Locate the cell with the specified text and output its [X, Y] center coordinate. 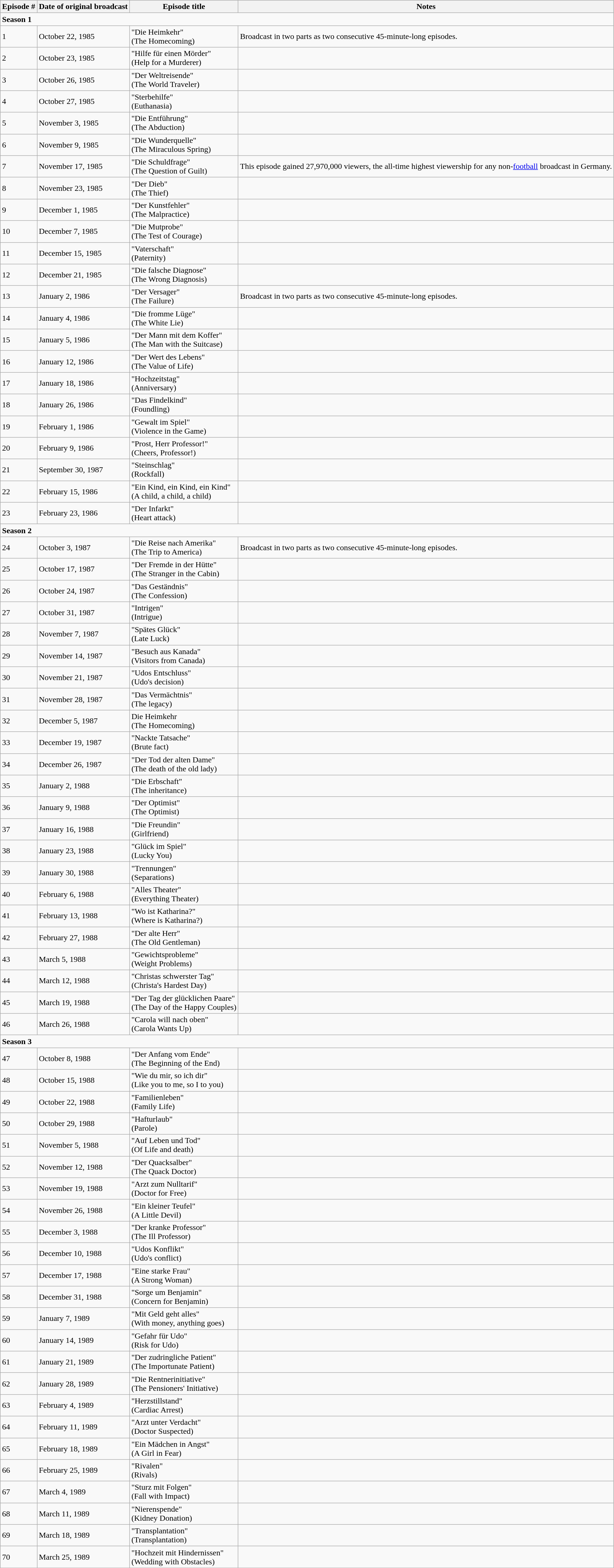
"Hilfe für einen Mörder"(Help for a Murderer) [184, 58]
October 17, 1987 [83, 569]
34 [19, 764]
October 26, 1985 [83, 80]
January 16, 1988 [83, 829]
61 [19, 1362]
"Die Wunderquelle"(The Miraculous Spring) [184, 145]
50 [19, 1124]
23 [19, 513]
January 30, 1988 [83, 873]
"Wo ist Katharina?"(Where is Katharina?) [184, 916]
5 [19, 123]
February 13, 1988 [83, 916]
29 [19, 656]
"Die Rentnerinitiative"(The Pensioners' Initiative) [184, 1383]
December 17, 1988 [83, 1275]
53 [19, 1188]
"Trennungen"(Separations) [184, 873]
"Der Quacksalber"(The Quack Doctor) [184, 1167]
38 [19, 851]
"Christas schwerster Tag"(Christa's Hardest Day) [184, 981]
January 21, 1989 [83, 1362]
41 [19, 916]
"Gefahr für Udo"(Risk for Udo) [184, 1340]
"Herzstillstand"(Cardiac Arrest) [184, 1405]
January 28, 1989 [83, 1383]
"Die Heimkehr"(The Homecoming) [184, 37]
"Rivalen"(Rivals) [184, 1470]
"Der Optimist"(The Optimist) [184, 807]
"Der Tag der glücklichen Paare"(The Day of the Happy Couples) [184, 1002]
December 7, 1985 [83, 231]
"Besuch aus Kanada"(Visitors from Canada) [184, 656]
40 [19, 894]
January 7, 1989 [83, 1319]
31 [19, 699]
62 [19, 1383]
November 17, 1985 [83, 167]
March 11, 1989 [83, 1513]
February 18, 1989 [83, 1449]
This episode gained 27,970,000 viewers, the all-time highest viewership for any non-football broadcast in Germany. [426, 167]
35 [19, 786]
8 [19, 188]
January 2, 1986 [83, 296]
12 [19, 275]
"Die Entführung"(The Abduction) [184, 123]
October 29, 1988 [83, 1124]
60 [19, 1340]
17 [19, 383]
January 26, 1986 [83, 405]
69 [19, 1535]
November 7, 1987 [83, 634]
November 5, 1988 [83, 1145]
14 [19, 318]
October 22, 1988 [83, 1102]
February 11, 1989 [83, 1427]
67 [19, 1492]
4 [19, 101]
47 [19, 1058]
February 23, 1986 [83, 513]
15 [19, 340]
43 [19, 959]
52 [19, 1167]
"Der kranke Professor"(The Ill Professor) [184, 1232]
January 14, 1989 [83, 1340]
68 [19, 1513]
26 [19, 591]
33 [19, 743]
"Nierenspende"(Kidney Donation) [184, 1513]
October 24, 1987 [83, 591]
2 [19, 58]
20 [19, 448]
10 [19, 231]
November 12, 1988 [83, 1167]
"Spätes Glück"(Late Luck) [184, 634]
"Der Mann mit dem Koffer"(The Man with the Suitcase) [184, 340]
48 [19, 1080]
"Die fromme Lüge"(The White Lie) [184, 318]
"Die Erbschaft"(The inheritance) [184, 786]
November 21, 1987 [83, 677]
"Der Wert des Lebens"(The Value of Life) [184, 362]
"Sturz mit Folgen"(Fall with Impact) [184, 1492]
46 [19, 1024]
"Der Versager"(The Failure) [184, 296]
57 [19, 1275]
October 22, 1985 [83, 37]
64 [19, 1427]
42 [19, 937]
October 23, 1985 [83, 58]
January 18, 1986 [83, 383]
November 14, 1987 [83, 656]
Episode title [184, 7]
"Glück im Spiel"(Lucky You) [184, 851]
"Der alte Herr"(The Old Gentleman) [184, 937]
January 12, 1986 [83, 362]
"Sterbehilfe"(Euthanasia) [184, 101]
January 5, 1986 [83, 340]
October 3, 1987 [83, 548]
Episode # [19, 7]
21 [19, 470]
Notes [426, 7]
"Die falsche Diagnose"(The Wrong Diagnosis) [184, 275]
30 [19, 677]
"Vaterschaft"(Paternity) [184, 253]
"Der Kunstfehler"(The Malpractice) [184, 210]
November 19, 1988 [83, 1188]
October 27, 1985 [83, 101]
February 25, 1989 [83, 1470]
"Familienleben"(Family Life) [184, 1102]
11 [19, 253]
"Auf Leben und Tod"(Of Life and death) [184, 1145]
"Steinschlag"(Rockfall) [184, 470]
"Der Anfang vom Ende"(The Beginning of the End) [184, 1058]
"Ein kleiner Teufel"(A Little Devil) [184, 1210]
January 2, 1988 [83, 786]
"Der zudringliche Patient"(The Importunate Patient) [184, 1362]
March 5, 1988 [83, 959]
"Ein Mädchen in Angst"(A Girl in Fear) [184, 1449]
September 30, 1987 [83, 470]
3 [19, 80]
"Wie du mir, so ich dir"(Like you to me, so I to you) [184, 1080]
65 [19, 1449]
March 12, 1988 [83, 981]
55 [19, 1232]
February 1, 1986 [83, 426]
"Arzt unter Verdacht"(Doctor Suspected) [184, 1427]
1 [19, 37]
"Udos Entschluss"(Udo's decision) [184, 677]
"Ein Kind, ein Kind, ein Kind"(A child, a child, a child) [184, 492]
December 21, 1985 [83, 275]
December 15, 1985 [83, 253]
"Eine starke Frau"(A Strong Woman) [184, 1275]
"Das Findelkind"(Foundling) [184, 405]
"Udos Konflikt"(Udo's conflict) [184, 1254]
January 23, 1988 [83, 851]
"Prost, Herr Professor!"(Cheers, Professor!) [184, 448]
22 [19, 492]
66 [19, 1470]
October 31, 1987 [83, 613]
"Die Schuldfrage"(The Question of Guilt) [184, 167]
January 9, 1988 [83, 807]
"Arzt zum Nulltarif"(Doctor for Free) [184, 1188]
32 [19, 721]
51 [19, 1145]
16 [19, 362]
December 31, 1988 [83, 1297]
13 [19, 296]
March 26, 1988 [83, 1024]
Date of original broadcast [83, 7]
59 [19, 1319]
27 [19, 613]
56 [19, 1254]
24 [19, 548]
"Hochzeitstag"(Anniversary) [184, 383]
December 26, 1987 [83, 764]
63 [19, 1405]
39 [19, 873]
"Alles Theater"(Everything Theater) [184, 894]
March 25, 1989 [83, 1557]
February 9, 1986 [83, 448]
49 [19, 1102]
"Der Fremde in der Hütte"(The Stranger in the Cabin) [184, 569]
March 18, 1989 [83, 1535]
December 1, 1985 [83, 210]
November 28, 1987 [83, 699]
"Gewichtsprobleme"(Weight Problems) [184, 959]
December 5, 1987 [83, 721]
November 23, 1985 [83, 188]
44 [19, 981]
"Transplantation"(Transplantation) [184, 1535]
"Die Mutprobe"(The Test of Courage) [184, 231]
February 4, 1989 [83, 1405]
"Hafturlaub"(Parole) [184, 1124]
28 [19, 634]
19 [19, 426]
"Das Geständnis"(The Confession) [184, 591]
"Sorge um Benjamin"(Concern for Benjamin) [184, 1297]
February 6, 1988 [83, 894]
18 [19, 405]
Die Heimkehr(The Homecoming) [184, 721]
25 [19, 569]
"Der Weltreisende"(The World Traveler) [184, 80]
"Der Infarkt"(Heart attack) [184, 513]
6 [19, 145]
37 [19, 829]
October 8, 1988 [83, 1058]
"Die Reise nach Amerika"(The Trip to America) [184, 548]
March 19, 1988 [83, 1002]
7 [19, 167]
Season 1 [307, 19]
March 4, 1989 [83, 1492]
Season 2 [307, 530]
January 4, 1986 [83, 318]
December 10, 1988 [83, 1254]
Season 3 [307, 1041]
"Der Dieb"(The Thief) [184, 188]
36 [19, 807]
"Gewalt im Spiel"(Violence in the Game) [184, 426]
November 3, 1985 [83, 123]
December 19, 1987 [83, 743]
November 9, 1985 [83, 145]
"Das Vermächtnis"(The legacy) [184, 699]
"Nackte Tatsache"(Brute fact) [184, 743]
45 [19, 1002]
November 26, 1988 [83, 1210]
February 15, 1986 [83, 492]
58 [19, 1297]
70 [19, 1557]
"Hochzeit mit Hindernissen"(Wedding with Obstacles) [184, 1557]
December 3, 1988 [83, 1232]
9 [19, 210]
February 27, 1988 [83, 937]
"Der Tod der alten Dame"(The death of the old lady) [184, 764]
October 15, 1988 [83, 1080]
"Die Freundin"(Girlfriend) [184, 829]
"Mit Geld geht alles"(With money, anything goes) [184, 1319]
"Intrigen"(Intrigue) [184, 613]
54 [19, 1210]
"Carola will nach oben"(Carola Wants Up) [184, 1024]
